Detect which cell encompasses the target text, then output its [X, Y] center coordinate. 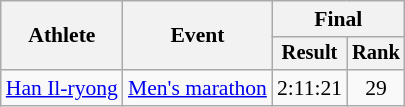
Result [310, 54]
Rank [376, 54]
Men's marathon [198, 88]
Athlete [62, 36]
2:11:21 [310, 88]
Event [198, 36]
29 [376, 88]
Han Il-ryong [62, 88]
Final [338, 19]
